Search for the cell housing the specified text and yield its (X, Y) center coordinate. 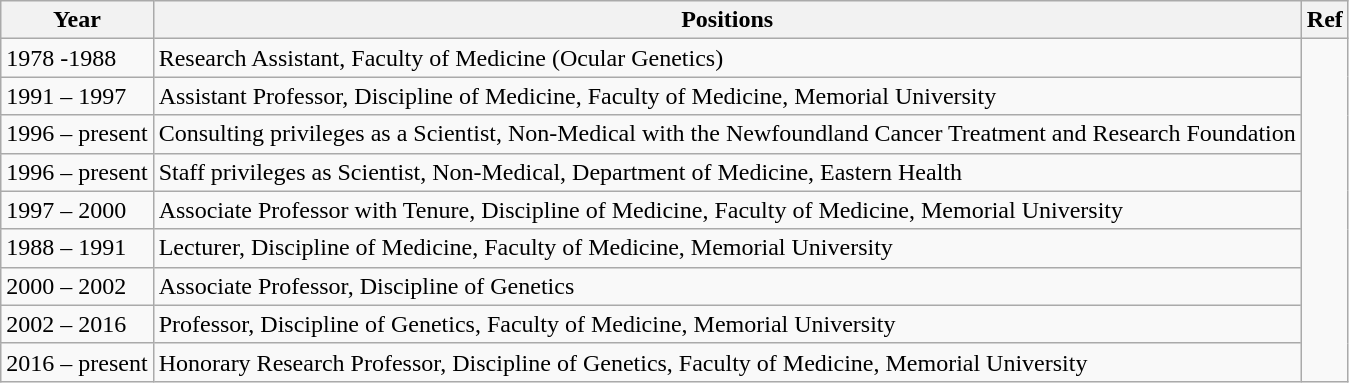
Consulting privileges as a Scientist, Non-Medical with the Newfoundland Cancer Treatment and Research Foundation (727, 134)
Associate Professor with Tenure, Discipline of Medicine, Faculty of Medicine, Memorial University (727, 210)
Research Assistant, Faculty of Medicine (Ocular Genetics) (727, 58)
Staff privileges as Scientist, Non-Medical, Department of Medicine, Eastern Health (727, 172)
Associate Professor, Discipline of Genetics (727, 286)
1988 – 1991 (77, 248)
Professor, Discipline of Genetics, Faculty of Medicine, Memorial University (727, 324)
1997 – 2000 (77, 210)
2016 – present (77, 362)
Lecturer, Discipline of Medicine, Faculty of Medicine, Memorial University (727, 248)
Assistant Professor, Discipline of Medicine, Faculty of Medicine, Memorial University (727, 96)
Positions (727, 20)
2002 – 2016 (77, 324)
Ref (1324, 20)
Year (77, 20)
1978 -1988 (77, 58)
2000 – 2002 (77, 286)
Honorary Research Professor, Discipline of Genetics, Faculty of Medicine, Memorial University (727, 362)
1991 – 1997 (77, 96)
